Locate the cell with the specified text and output its (X, Y) center coordinate. 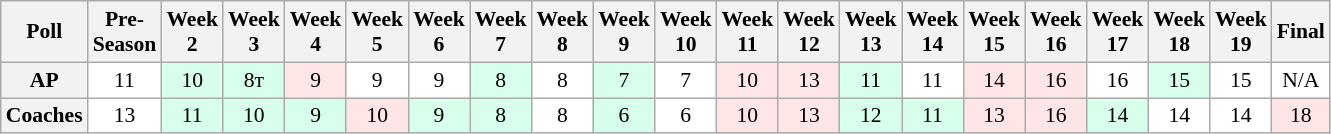
Week6 (439, 32)
Poll (44, 32)
AP (44, 80)
Pre-Season (125, 32)
N/A (1301, 80)
Week2 (192, 32)
Week19 (1241, 32)
Week15 (994, 32)
Week12 (809, 32)
Week14 (933, 32)
Week8 (562, 32)
Week18 (1179, 32)
Week5 (377, 32)
Week17 (1118, 32)
Week7 (501, 32)
18 (1301, 116)
Week3 (254, 32)
Week16 (1056, 32)
Week4 (316, 32)
Week9 (624, 32)
Final (1301, 32)
Coaches (44, 116)
12 (871, 116)
Week11 (748, 32)
8т (254, 80)
Week13 (871, 32)
Week10 (686, 32)
